Return the (X, Y) coordinate for the center point of the cell that contains the specified text.  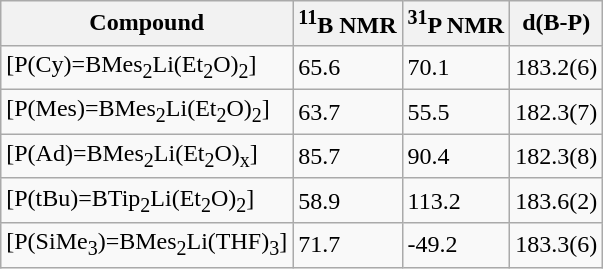
183.3(6) (556, 245)
Compound (147, 24)
65.6 (348, 67)
182.3(7) (556, 112)
-49.2 (456, 245)
31P NMR (456, 24)
11B NMR (348, 24)
[P(Ad)=BMes2Li(Et2O)x] (147, 156)
[P(Cy)=BMes2Li(Et2O)2] (147, 67)
113.2 (456, 200)
58.9 (348, 200)
[P(Mes)=BMes2Li(Et2O)2] (147, 112)
63.7 (348, 112)
70.1 (456, 67)
183.2(6) (556, 67)
[P(tBu)=BTip2Li(Et2O)2] (147, 200)
55.5 (456, 112)
182.3(8) (556, 156)
90.4 (456, 156)
d(B-P) (556, 24)
183.6(2) (556, 200)
71.7 (348, 245)
85.7 (348, 156)
[P(SiMe3)=BMes2Li(THF)3] (147, 245)
